Identify which cell holds the provided text, then report its [X, Y] central coordinate. 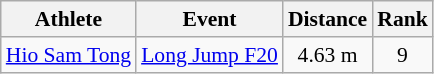
Distance [328, 19]
4.63 m [328, 55]
Athlete [68, 19]
9 [402, 55]
Long Jump F20 [210, 55]
Event [210, 19]
Hio Sam Tong [68, 55]
Rank [402, 19]
